Return the [X, Y] coordinate for the center point of the cell that contains the specified text.  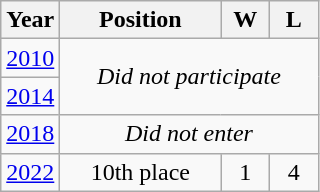
2010 [30, 58]
W [246, 20]
Position [140, 20]
Year [30, 20]
2018 [30, 134]
1 [246, 172]
Did not enter [189, 134]
L [294, 20]
Did not participate [189, 77]
10th place [140, 172]
4 [294, 172]
2022 [30, 172]
2014 [30, 96]
